Detect which cell encompasses the target text, then output its (x, y) center coordinate. 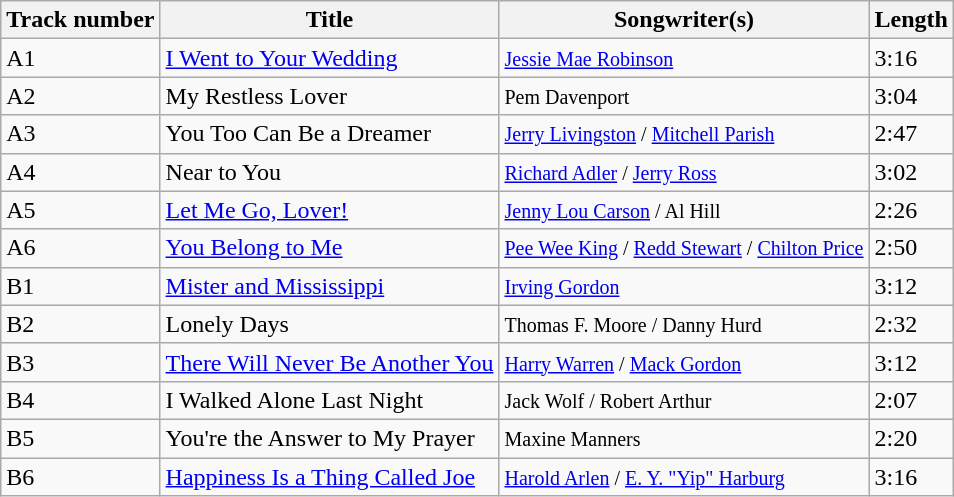
Title (330, 20)
2:26 (911, 210)
Harold Arlen / E. Y. "Yip" Harburg (684, 477)
You're the Answer to My Prayer (330, 438)
A5 (80, 210)
Happiness Is a Thing Called Joe (330, 477)
B5 (80, 438)
A4 (80, 172)
Jessie Mae Robinson (684, 58)
2:47 (911, 134)
Pem Davenport (684, 96)
Jerry Livingston / Mitchell Parish (684, 134)
I Went to Your Wedding (330, 58)
Jack Wolf / Robert Arthur (684, 400)
Let Me Go, Lover! (330, 210)
2:50 (911, 248)
A2 (80, 96)
There Will Never Be Another You (330, 362)
You Too Can Be a Dreamer (330, 134)
Songwriter(s) (684, 20)
3:04 (911, 96)
Maxine Manners (684, 438)
B6 (80, 477)
2:32 (911, 324)
Lonely Days (330, 324)
Mister and Mississippi (330, 286)
I Walked Alone Last Night (330, 400)
3:02 (911, 172)
B2 (80, 324)
B1 (80, 286)
Jenny Lou Carson / Al Hill (684, 210)
Track number (80, 20)
2:07 (911, 400)
Irving Gordon (684, 286)
You Belong to Me (330, 248)
Near to You (330, 172)
My Restless Lover (330, 96)
B4 (80, 400)
Richard Adler / Jerry Ross (684, 172)
A6 (80, 248)
A3 (80, 134)
A1 (80, 58)
Length (911, 20)
Harry Warren / Mack Gordon (684, 362)
B3 (80, 362)
Pee Wee King / Redd Stewart / Chilton Price (684, 248)
2:20 (911, 438)
Thomas F. Moore / Danny Hurd (684, 324)
